Return the (x, y) coordinate for the center point of the cell that contains the specified text.  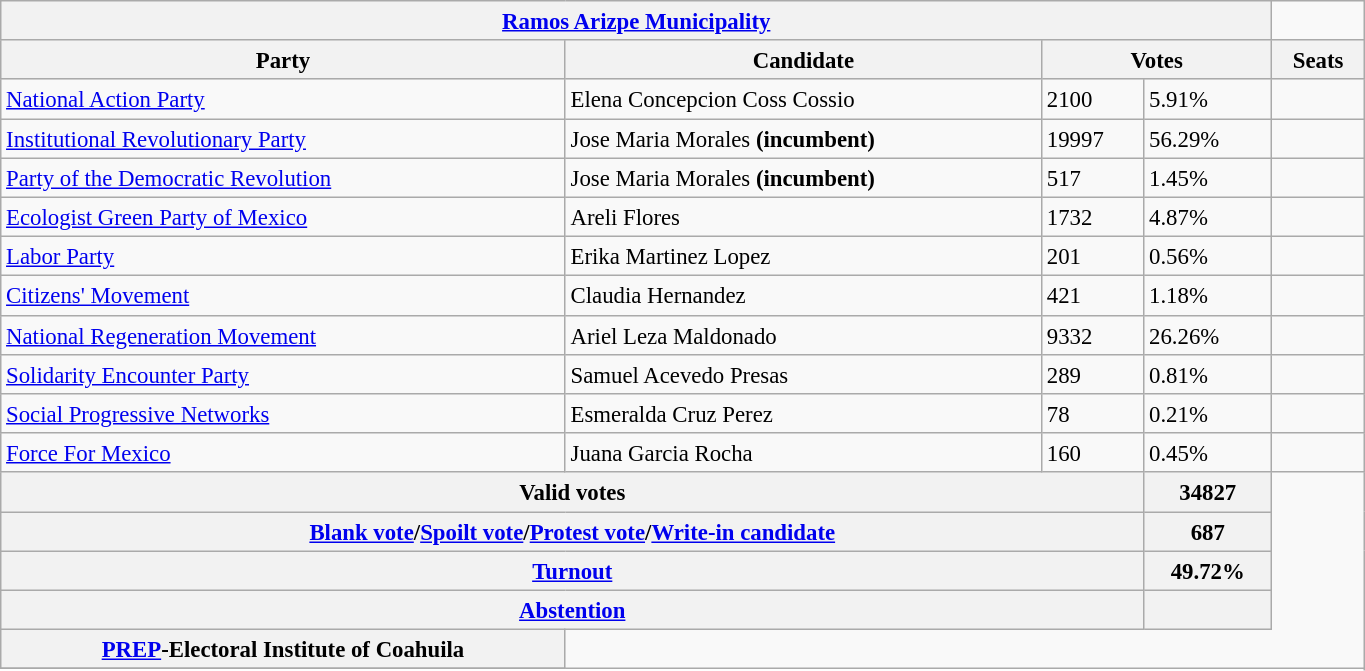
1732 (1093, 216)
78 (1093, 414)
421 (1093, 296)
Votes (1157, 60)
Juana Garcia Rocha (803, 452)
Turnout (572, 570)
Claudia Hernandez (803, 296)
Blank vote/Spoilt vote/Protest vote/Write-in candidate (572, 532)
0.56% (1208, 256)
687 (1208, 532)
56.29% (1208, 138)
Areli Flores (803, 216)
Seats (1318, 60)
0.45% (1208, 452)
PREP-Electoral Institute of Coahuila (283, 650)
Candidate (803, 60)
2100 (1093, 100)
34827 (1208, 492)
Ariel Leza Maldonado (803, 334)
5.91% (1208, 100)
Ramos Arizpe Municipality (636, 20)
Ecologist Green Party of Mexico (283, 216)
National Action Party (283, 100)
19997 (1093, 138)
Citizens' Movement (283, 296)
9332 (1093, 334)
0.21% (1208, 414)
Valid votes (572, 492)
1.18% (1208, 296)
0.81% (1208, 374)
517 (1093, 178)
Party of the Democratic Revolution (283, 178)
Party (283, 60)
Solidarity Encounter Party (283, 374)
1.45% (1208, 178)
49.72% (1208, 570)
Erika Martinez Lopez (803, 256)
26.26% (1208, 334)
Force For Mexico (283, 452)
160 (1093, 452)
4.87% (1208, 216)
201 (1093, 256)
Samuel Acevedo Presas (803, 374)
Institutional Revolutionary Party (283, 138)
Esmeralda Cruz Perez (803, 414)
Social Progressive Networks (283, 414)
Labor Party (283, 256)
National Regeneration Movement (283, 334)
Elena Concepcion Coss Cossio (803, 100)
289 (1093, 374)
Abstention (572, 610)
